Return the [X, Y] coordinate for the center point of the cell that contains the specified text.  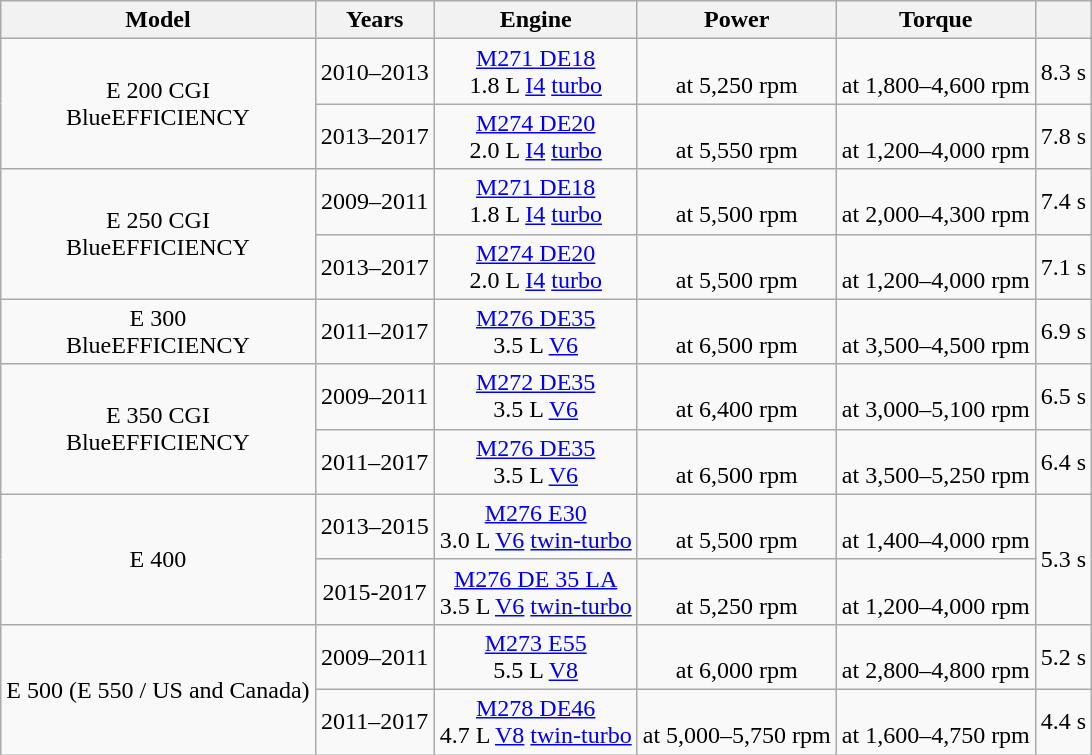
at 2,000–4,300 rpm [936, 202]
2015-2017 [374, 592]
E 300BlueEFFICIENCY [158, 332]
Model [158, 20]
2013–2015 [374, 526]
7.8 s [1063, 136]
M278 DE464.7 L V8 twin-turbo [536, 722]
Power [736, 20]
8.3 s [1063, 72]
Years [374, 20]
5.2 s [1063, 656]
at 1,400–4,000 rpm [936, 526]
E 200 CGIBlueEFFICIENCY [158, 104]
E 250 CGIBlueEFFICIENCY [158, 234]
6.9 s [1063, 332]
M273 E555.5 L V8 [536, 656]
7.4 s [1063, 202]
at 6,400 rpm [736, 396]
5.3 s [1063, 559]
at 3,500–5,250 rpm [936, 462]
M276 E303.0 L V6 twin-turbo [536, 526]
at 3,500–4,500 rpm [936, 332]
M272 DE353.5 L V6 [536, 396]
at 5,550 rpm [736, 136]
Engine [536, 20]
at 1,800–4,600 rpm [936, 72]
at 5,000–5,750 rpm [736, 722]
M276 DE 35 LA3.5 L V6 twin-turbo [536, 592]
7.1 s [1063, 266]
4.4 s [1063, 722]
6.5 s [1063, 396]
E 350 CGIBlueEFFICIENCY [158, 429]
6.4 s [1063, 462]
2010–2013 [374, 72]
Torque [936, 20]
E 500 (E 550 / US and Canada) [158, 689]
at 1,600–4,750 rpm [936, 722]
at 6,000 rpm [736, 656]
at 3,000–5,100 rpm [936, 396]
at 2,800–4,800 rpm [936, 656]
E 400 [158, 559]
